Return the [X, Y] coordinate for the center point of the cell that contains the specified text.  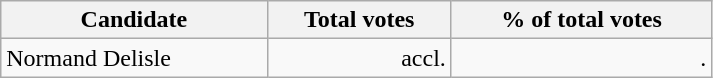
Normand Delisle [134, 58]
% of total votes [581, 20]
. [581, 58]
Total votes [359, 20]
Candidate [134, 20]
accl. [359, 58]
